For the text-containing cell, return its midpoint in (X, Y) coordinate format. 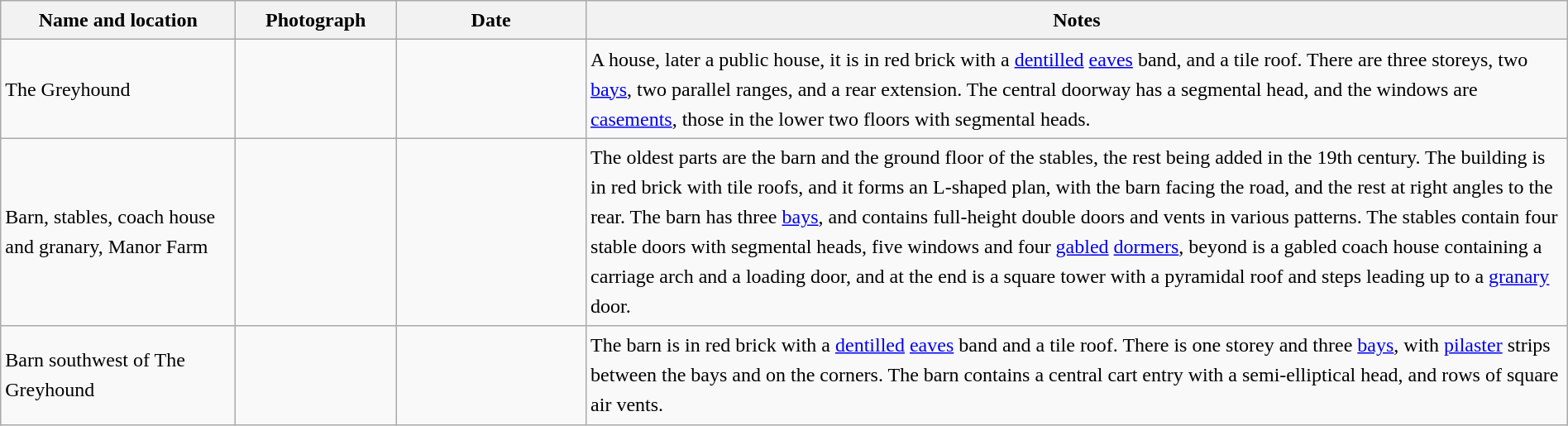
Date (491, 20)
Notes (1077, 20)
Barn, stables, coach house and granary, Manor Farm (118, 232)
Photograph (316, 20)
Barn southwest of The Greyhound (118, 376)
The Greyhound (118, 89)
Name and location (118, 20)
